Provide the [x, y] coordinate of the cell's center where the given text is located.  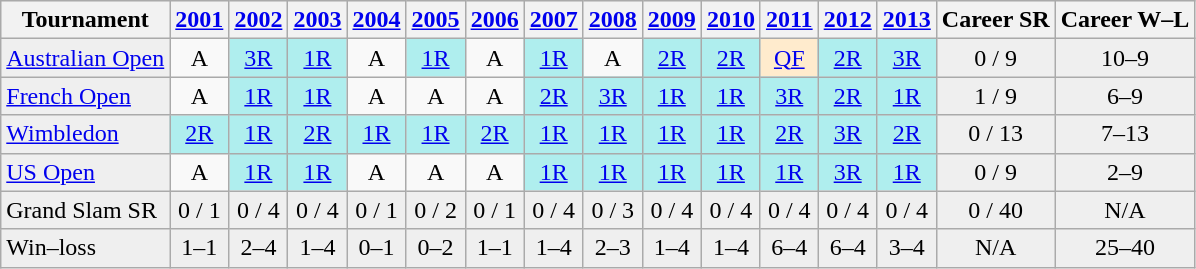
0 / 13 [996, 134]
2004 [376, 20]
2008 [612, 20]
2005 [436, 20]
2010 [730, 20]
2011 [789, 20]
1 / 9 [996, 96]
Career W–L [1125, 20]
2009 [672, 20]
0 / 2 [436, 210]
Career SR [996, 20]
3–4 [906, 248]
7–13 [1125, 134]
French Open [86, 96]
2012 [848, 20]
2013 [906, 20]
2–3 [612, 248]
10–9 [1125, 58]
2–4 [258, 248]
2003 [318, 20]
2–9 [1125, 172]
QF [789, 58]
Grand Slam SR [86, 210]
2006 [494, 20]
2001 [200, 20]
Tournament [86, 20]
Australian Open [86, 58]
Win–loss [86, 248]
6–9 [1125, 96]
25–40 [1125, 248]
0 / 3 [612, 210]
US Open [86, 172]
Wimbledon [86, 134]
2007 [554, 20]
0 / 40 [996, 210]
0–2 [436, 248]
2002 [258, 20]
0–1 [376, 248]
